Search for the cell housing the specified text and yield its [x, y] center coordinate. 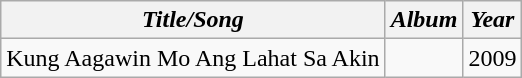
Title/Song [193, 20]
Year [492, 20]
Album [424, 20]
2009 [492, 58]
Kung Aagawin Mo Ang Lahat Sa Akin [193, 58]
